Determine the (X, Y) coordinate at the center of the cell enclosing the given text.  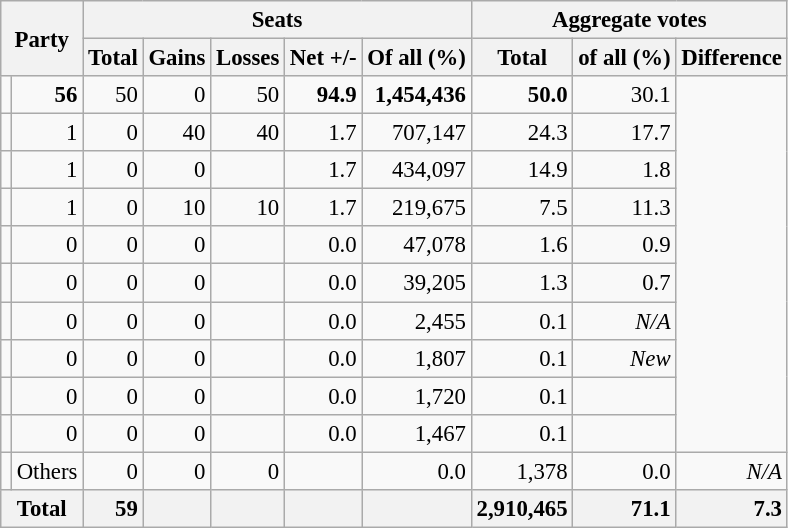
0.9 (624, 245)
0.7 (624, 283)
7.3 (732, 509)
47,078 (416, 245)
30.1 (624, 95)
New (624, 358)
1,454,436 (416, 95)
14.9 (522, 170)
1,720 (416, 396)
71.1 (624, 509)
2,455 (416, 321)
434,097 (416, 170)
2,910,465 (522, 509)
7.5 (522, 208)
Others (46, 471)
1.8 (624, 170)
50.0 (522, 95)
Of all (%) (416, 58)
of all (%) (624, 58)
59 (113, 509)
Party (42, 38)
Difference (732, 58)
Gains (177, 58)
Aggregate votes (629, 20)
94.9 (324, 95)
17.7 (624, 133)
707,147 (416, 133)
Seats (278, 20)
219,675 (416, 208)
1.6 (522, 245)
56 (46, 95)
39,205 (416, 283)
1.3 (522, 283)
Losses (248, 58)
Net +/- (324, 58)
1,807 (416, 358)
1,378 (522, 471)
1,467 (416, 433)
24.3 (522, 133)
11.3 (624, 208)
